Search for the cell housing the specified text and yield its [X, Y] center coordinate. 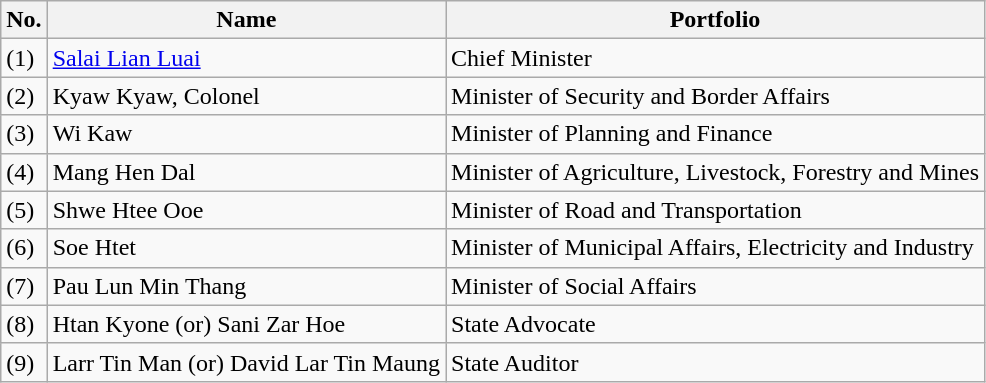
Chief Minister [716, 58]
Portfolio [716, 20]
(5) [24, 210]
Minister of Social Affairs [716, 286]
(4) [24, 172]
Larr Tin Man (or) David Lar Tin Maung [246, 362]
No. [24, 20]
(2) [24, 96]
(8) [24, 324]
State Advocate [716, 324]
Pau Lun Min Thang [246, 286]
State Auditor [716, 362]
Mang Hen Dal [246, 172]
(1) [24, 58]
Shwe Htee Ooe [246, 210]
Wi Kaw [246, 134]
Htan Kyone (or) Sani Zar Hoe [246, 324]
Kyaw Kyaw, Colonel [246, 96]
(7) [24, 286]
Soe Htet [246, 248]
Minister of Road and Transportation [716, 210]
Name [246, 20]
(3) [24, 134]
Minister of Agriculture, Livestock, Forestry and Mines [716, 172]
Minister of Municipal Affairs, Electricity and Industry [716, 248]
Minister of Planning and Finance [716, 134]
(6) [24, 248]
(9) [24, 362]
Salai Lian Luai [246, 58]
Minister of Security and Border Affairs [716, 96]
